Provide the [X, Y] coordinate of the cell's center where the given text is located.  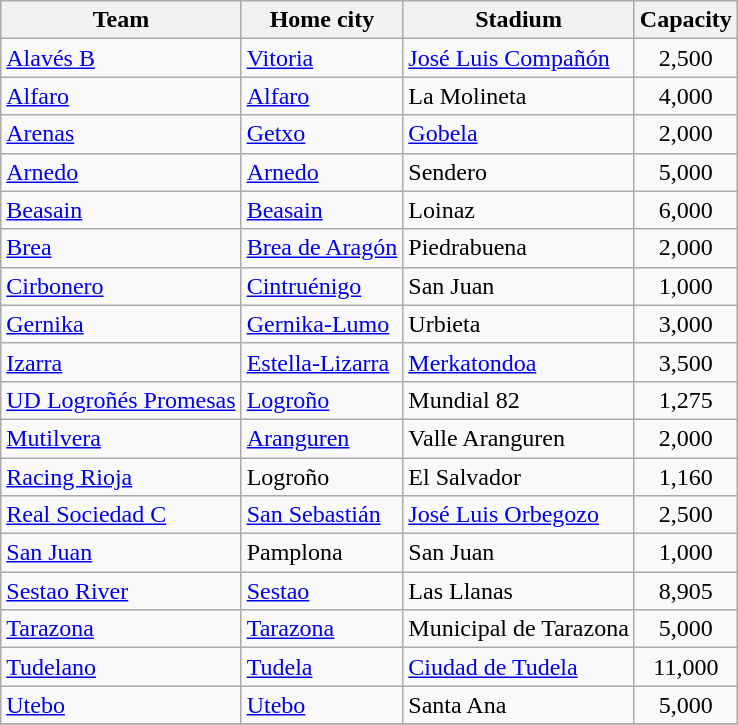
11,000 [686, 667]
San Sebastián [322, 515]
Stadium [519, 20]
Urbieta [519, 324]
1,160 [686, 477]
Estella-Lizarra [322, 362]
Alavés B [121, 58]
Real Sociedad C [121, 515]
Santa Ana [519, 705]
Izarra [121, 362]
Capacity [686, 20]
Brea [121, 248]
Racing Rioja [121, 477]
Sestao [322, 591]
Merkatondoa [519, 362]
Valle Aranguren [519, 438]
Gernika-Lumo [322, 324]
1,275 [686, 400]
Mundial 82 [519, 400]
Pamplona [322, 553]
El Salvador [519, 477]
Gobela [519, 134]
4,000 [686, 96]
Arenas [121, 134]
Cintruénigo [322, 286]
6,000 [686, 210]
Gernika [121, 324]
Las Llanas [519, 591]
UD Logroñés Promesas [121, 400]
Municipal de Tarazona [519, 629]
Loinaz [519, 210]
Sestao River [121, 591]
Aranguren [322, 438]
Brea de Aragón [322, 248]
Vitoria [322, 58]
José Luis Compañón [519, 58]
3,000 [686, 324]
José Luis Orbegozo [519, 515]
Home city [322, 20]
Sendero [519, 172]
Piedrabuena [519, 248]
Getxo [322, 134]
Cirbonero [121, 286]
La Molineta [519, 96]
3,500 [686, 362]
Tudela [322, 667]
Team [121, 20]
Tudelano [121, 667]
Mutilvera [121, 438]
8,905 [686, 591]
Ciudad de Tudela [519, 667]
